Extract the [X, Y] coordinate from the center of the cell holding the provided text.  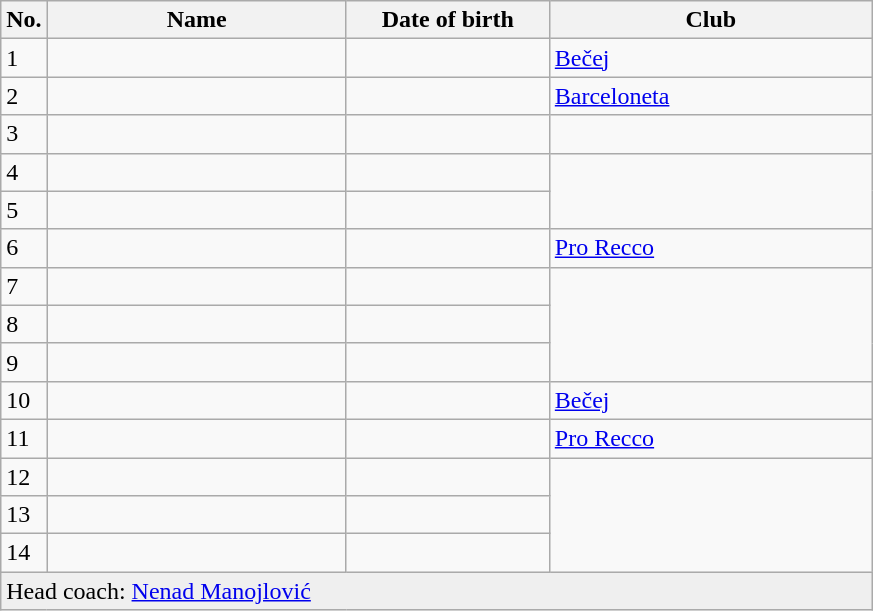
7 [24, 286]
12 [24, 477]
5 [24, 210]
No. [24, 20]
14 [24, 553]
Head coach: Nenad Manojlović [437, 591]
8 [24, 324]
Club [710, 20]
1 [24, 58]
10 [24, 400]
Name [196, 20]
6 [24, 248]
Barceloneta [710, 96]
11 [24, 438]
Date of birth [448, 20]
4 [24, 172]
2 [24, 96]
9 [24, 362]
3 [24, 134]
13 [24, 515]
